Capture the cell that displays the provided text and extract its (X, Y) central coordinate. 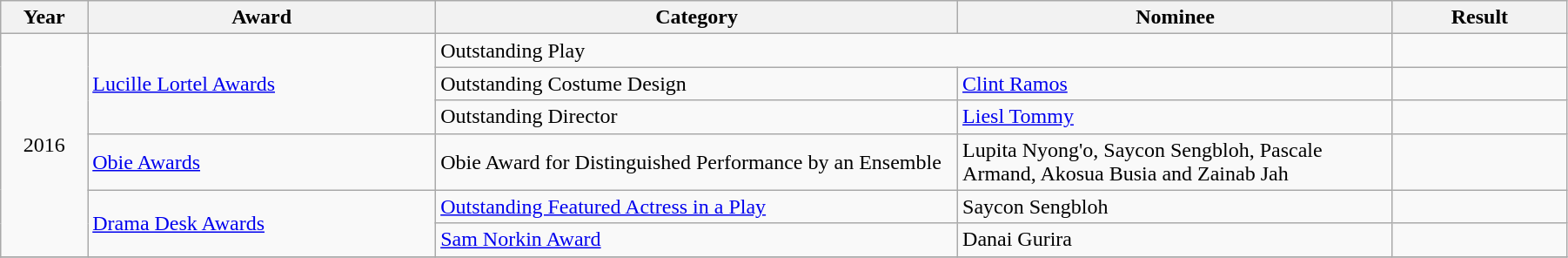
Nominee (1176, 17)
Year (44, 17)
Saycon Sengbloh (1176, 207)
Drama Desk Awards (262, 223)
Outstanding Play (915, 51)
2016 (44, 145)
Obie Award for Distinguished Performance by an Ensemble (697, 162)
Outstanding Costume Design (697, 84)
Outstanding Director (697, 117)
Sam Norkin Award (697, 240)
Lupita Nyong'o, Saycon Sengbloh, Pascale Armand, Akosua Busia and Zainab Jah (1176, 162)
Danai Gurira (1176, 240)
Obie Awards (262, 162)
Category (697, 17)
Liesl Tommy (1176, 117)
Clint Ramos (1176, 84)
Result (1479, 17)
Outstanding Featured Actress in a Play (697, 207)
Award (262, 17)
Lucille Lortel Awards (262, 84)
